From the cell containing the given text, extract its center point as [x, y] coordinate. 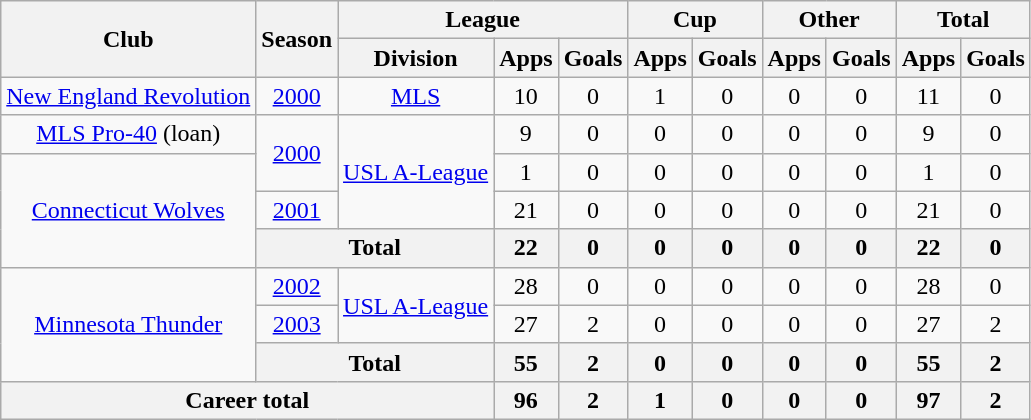
Season [297, 39]
Club [128, 39]
MLS [416, 96]
New England Revolution [128, 96]
League [483, 20]
Division [416, 58]
97 [928, 400]
Minnesota Thunder [128, 324]
2003 [297, 324]
Other [829, 20]
Cup [695, 20]
MLS Pro-40 (loan) [128, 134]
10 [526, 96]
2001 [297, 210]
96 [526, 400]
Connecticut Wolves [128, 210]
11 [928, 96]
2002 [297, 286]
Career total [248, 400]
